Pinpoint the cell where the given text exists, returning its [X, Y] midpoint coordinate. 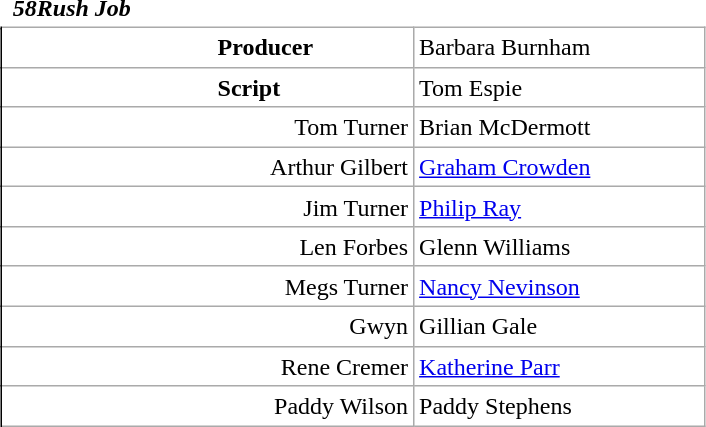
Arthur Gilbert [208, 167]
Len Forbes [208, 247]
Jim Turner [208, 207]
Graham Crowden [560, 167]
Katherine Parr [560, 366]
Paddy Wilson [208, 406]
Tom Espie [560, 87]
Gwyn [208, 326]
Producer [208, 47]
Paddy Stephens [560, 406]
Script [208, 87]
Brian McDermott [560, 127]
Nancy Nevinson [560, 286]
Tom Turner [208, 127]
Gillian Gale [560, 326]
Glenn Williams [560, 247]
Barbara Burnham [560, 47]
Philip Ray [560, 207]
Rene Cremer [208, 366]
Megs Turner [208, 286]
